Return [x, y] of the center of cell containing provided text 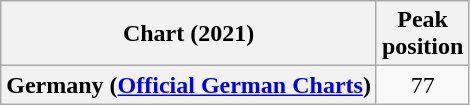
Germany (Official German Charts) [189, 85]
77 [422, 85]
Chart (2021) [189, 34]
Peakposition [422, 34]
